Return [X, Y] of the center of cell containing provided text 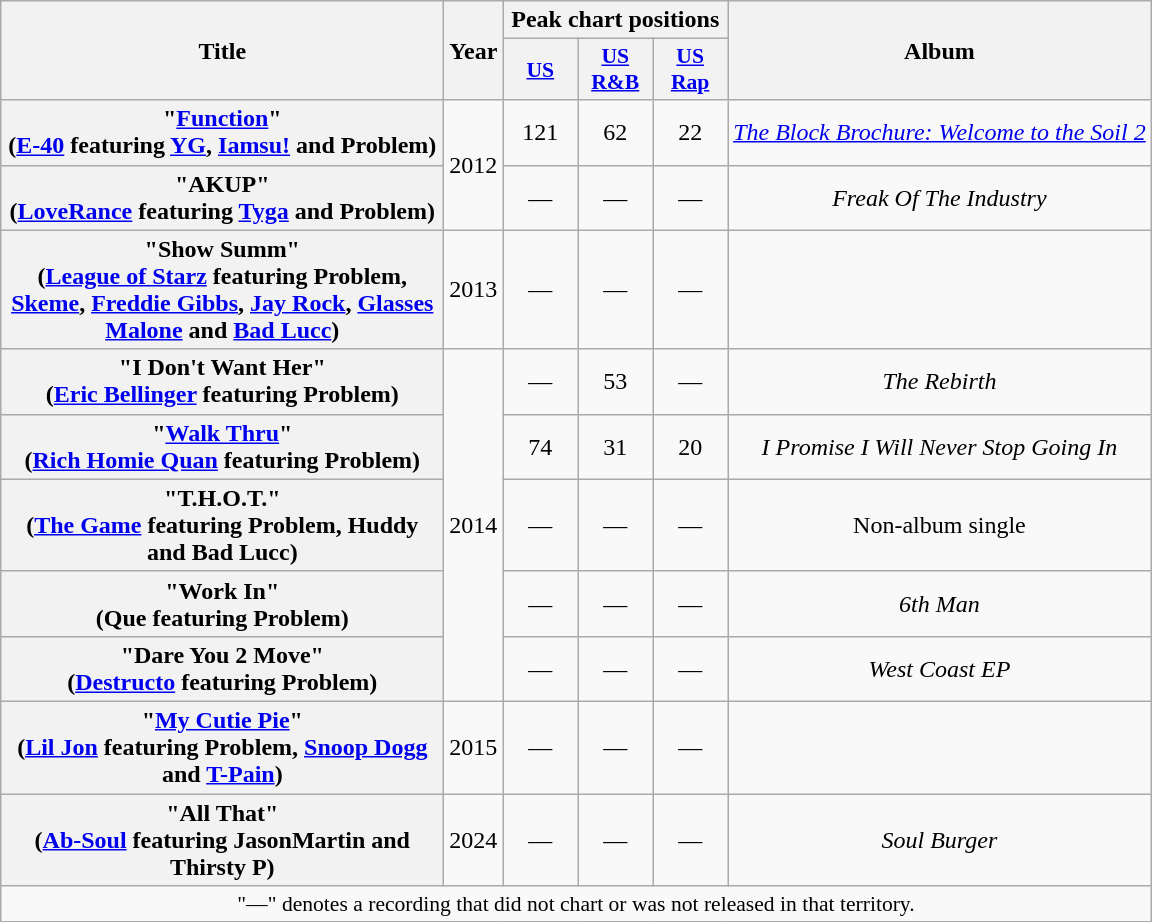
I Promise I Will Never Stop Going In [940, 446]
"Function"(E-40 featuring YG, Iamsu! and Problem) [222, 132]
The Block Brochure: Welcome to the Soil 2 [940, 132]
Peak chart positions [616, 20]
US [540, 70]
"My Cutie Pie"(Lil Jon featuring Problem, Snoop Dogg and T-Pain) [222, 747]
"—" denotes a recording that did not chart or was not released in that territory. [576, 904]
2013 [474, 290]
US Rap [690, 70]
"Walk Thru" (Rich Homie Quan featuring Problem) [222, 446]
2012 [474, 165]
53 [616, 382]
121 [540, 132]
22 [690, 132]
31 [616, 446]
Year [474, 50]
"All That"(Ab-Soul featuring JasonMartin and Thirsty P) [222, 840]
Album [940, 50]
"Work In"(Que featuring Problem) [222, 604]
2015 [474, 747]
The Rebirth [940, 382]
"T.H.O.T."(The Game featuring Problem, Huddy and Bad Lucc) [222, 525]
"AKUP"(LoveRance featuring Tyga and Problem) [222, 198]
62 [616, 132]
Non-album single [940, 525]
Freak Of The Industry [940, 198]
2024 [474, 840]
West Coast EP [940, 668]
20 [690, 446]
US R&B [616, 70]
6th Man [940, 604]
"I Don't Want Her"(Eric Bellinger featuring Problem) [222, 382]
"Show Summ"(League of Starz featuring Problem, Skeme, Freddie Gibbs, Jay Rock, Glasses Malone and Bad Lucc) [222, 290]
74 [540, 446]
Title [222, 50]
"Dare You 2 Move"(Destructo featuring Problem) [222, 668]
2014 [474, 525]
Soul Burger [940, 840]
